Identify which cell holds the provided text, then report its (X, Y) central coordinate. 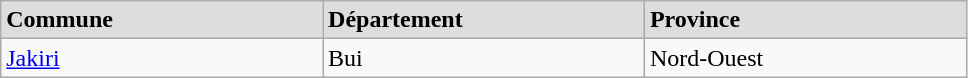
Bui (484, 58)
Nord-Ouest (805, 58)
Jakiri (162, 58)
Province (805, 20)
Commune (162, 20)
Département (484, 20)
